Return the [x, y] coordinate for the center point of the cell that contains the specified text.  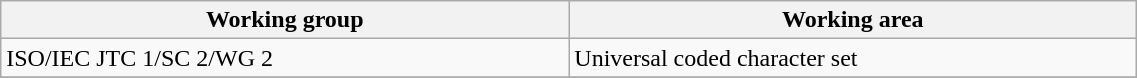
Working group [285, 20]
Universal coded character set [853, 58]
Working area [853, 20]
ISO/IEC JTC 1/SC 2/WG 2 [285, 58]
